Extract the [X, Y] coordinate from the center of the cell holding the provided text.  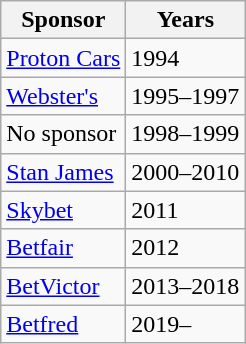
BetVictor [64, 286]
2013–2018 [186, 286]
Betfair [64, 248]
1998–1999 [186, 134]
2011 [186, 210]
Webster's [64, 96]
Sponsor [64, 20]
1995–1997 [186, 96]
Skybet [64, 210]
No sponsor [64, 134]
Betfred [64, 324]
2000–2010 [186, 172]
2012 [186, 248]
2019– [186, 324]
Years [186, 20]
1994 [186, 58]
Stan James [64, 172]
Proton Cars [64, 58]
